Identify which cell holds the provided text, then report its (X, Y) central coordinate. 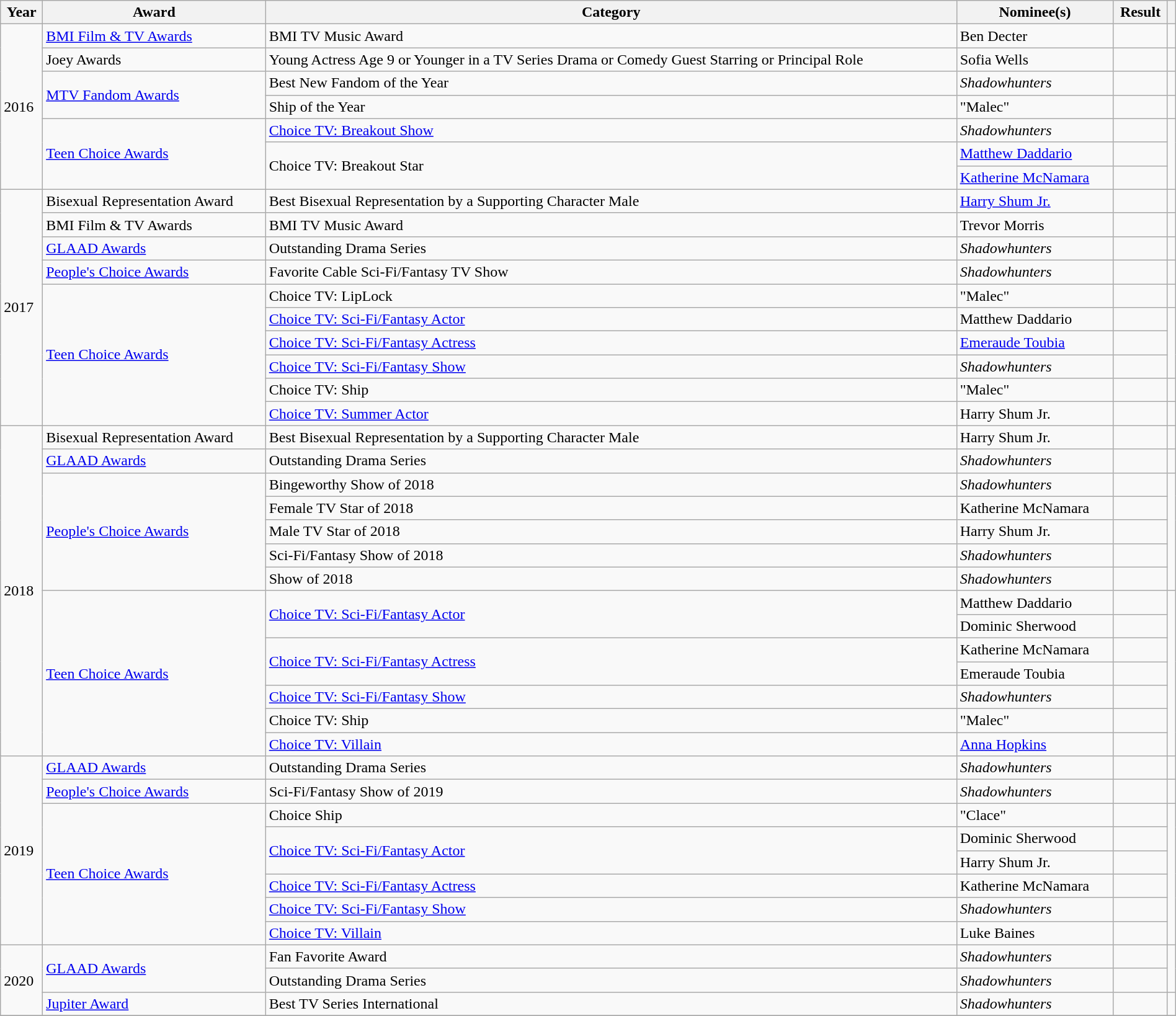
2018 (22, 590)
Male TV Star of 2018 (611, 532)
MTV Fandom Awards (154, 95)
Choice TV: Summer Actor (611, 414)
Anna Hopkins (1035, 744)
Bingeworthy Show of 2018 (611, 484)
"Clace" (1035, 815)
Joey Awards (154, 60)
Nominee(s) (1035, 12)
Luke Baines (1035, 933)
Sci-Fi/Fantasy Show of 2018 (611, 555)
Category (611, 12)
Best TV Series International (611, 1004)
Fan Favorite Award (611, 956)
Choice TV: LipLock (611, 296)
2016 (22, 107)
Year (22, 12)
Female TV Star of 2018 (611, 508)
Favorite Cable Sci-Fi/Fantasy TV Show (611, 272)
Ship of the Year (611, 107)
Choice Ship (611, 815)
Choice TV: Breakout Show (611, 130)
Young Actress Age 9 or Younger in a TV Series Drama or Comedy Guest Starring or Principal Role (611, 60)
Show of 2018 (611, 579)
Trevor Morris (1035, 225)
2020 (22, 980)
Result (1141, 12)
Sci-Fi/Fantasy Show of 2019 (611, 791)
2019 (22, 850)
Best New Fandom of the Year (611, 83)
Jupiter Award (154, 1004)
2017 (22, 308)
Sofia Wells (1035, 60)
Choice TV: Breakout Star (611, 166)
Award (154, 12)
Ben Decter (1035, 36)
